Find where the given text appears and provide that cell's center as [x, y] coordinate. 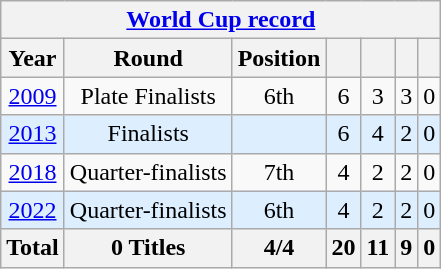
7th [279, 172]
Total [33, 248]
Round [148, 58]
0 Titles [148, 248]
2009 [33, 96]
20 [344, 248]
4/4 [279, 248]
2013 [33, 134]
2018 [33, 172]
9 [406, 248]
Plate Finalists [148, 96]
World Cup record [221, 20]
Finalists [148, 134]
11 [378, 248]
2022 [33, 210]
Position [279, 58]
Year [33, 58]
